Locate the cell with the specified text and output its (x, y) center coordinate. 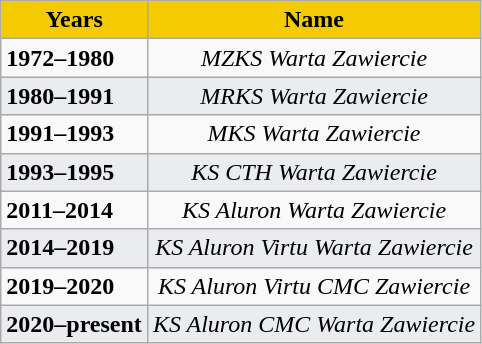
1991–1993 (74, 134)
KS Aluron Virtu Warta Zawiercie (314, 248)
2019–2020 (74, 286)
KS Aluron Virtu CMC Zawiercie (314, 286)
2020–present (74, 324)
MRKS Warta Zawiercie (314, 96)
KS Aluron Warta Zawiercie (314, 210)
2014–2019 (74, 248)
MKS Warta Zawiercie (314, 134)
MZKS Warta Zawiercie (314, 58)
KS Aluron CMC Warta Zawiercie (314, 324)
2011–2014 (74, 210)
1993–1995 (74, 172)
1980–1991 (74, 96)
1972–1980 (74, 58)
Name (314, 20)
Years (74, 20)
KS CTH Warta Zawiercie (314, 172)
